Return (X, Y) of the center of cell containing provided text 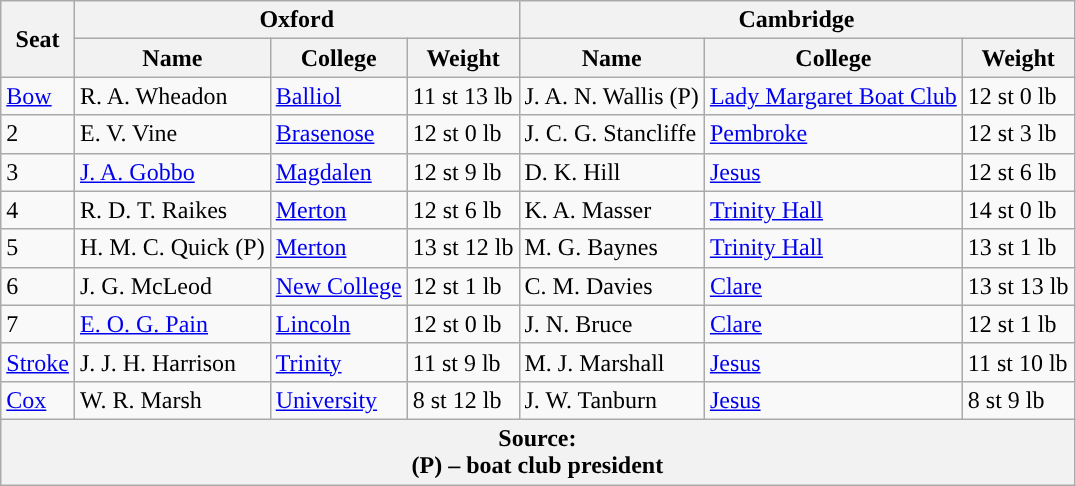
J. W. Tanburn (612, 400)
J. J. H. Harrison (172, 362)
Pembroke (833, 134)
J. G. McLeod (172, 286)
J. A. N. Wallis (P) (612, 96)
Source:(P) – boat club president (538, 452)
E. V. Vine (172, 134)
Balliol (338, 96)
14 st 0 lb (1018, 210)
C. M. Davies (612, 286)
2 (38, 134)
Cox (38, 400)
6 (38, 286)
J. N. Bruce (612, 324)
New College (338, 286)
E. O. G. Pain (172, 324)
13 st 12 lb (463, 248)
13 st 1 lb (1018, 248)
Trinity (338, 362)
W. R. Marsh (172, 400)
Oxford (296, 20)
H. M. C. Quick (P) (172, 248)
M. G. Baynes (612, 248)
11 st 13 lb (463, 96)
12 st 9 lb (463, 172)
Lady Margaret Boat Club (833, 96)
Lincoln (338, 324)
K. A. Masser (612, 210)
11 st 10 lb (1018, 362)
12 st 3 lb (1018, 134)
Magdalen (338, 172)
7 (38, 324)
5 (38, 248)
J. C. G. Stancliffe (612, 134)
Cambridge (796, 20)
University (338, 400)
13 st 13 lb (1018, 286)
D. K. Hill (612, 172)
R. D. T. Raikes (172, 210)
J. A. Gobbo (172, 172)
11 st 9 lb (463, 362)
M. J. Marshall (612, 362)
Seat (38, 39)
R. A. Wheadon (172, 96)
8 st 9 lb (1018, 400)
8 st 12 lb (463, 400)
Stroke (38, 362)
Bow (38, 96)
4 (38, 210)
Brasenose (338, 134)
3 (38, 172)
